Capture the cell that displays the provided text and extract its (x, y) central coordinate. 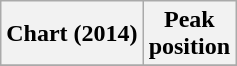
Chart (2014) (72, 34)
Peakposition (189, 34)
